Output the (X, Y) coordinate of the center of the cell containing the given text.  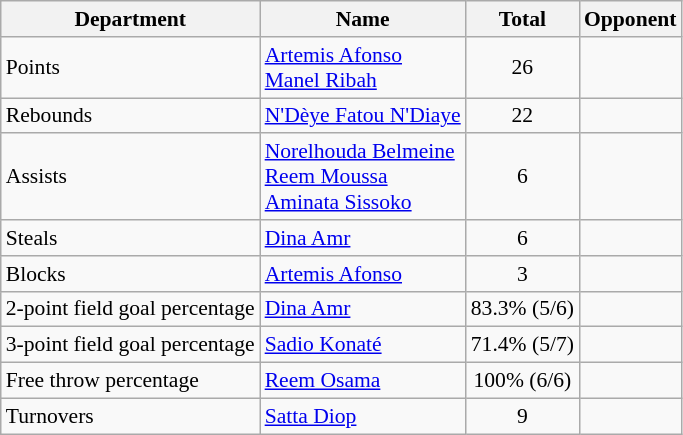
Department (130, 19)
Name (363, 19)
83.3% (5/6) (522, 309)
N'Dèye Fatou N'Diaye (363, 116)
Artemis Afonso Manel Ribah (363, 68)
Turnovers (130, 416)
Opponent (630, 19)
Satta Diop (363, 416)
Reem Osama (363, 381)
Assists (130, 178)
Rebounds (130, 116)
Norelhouda Belmeine Reem Moussa Aminata Sissoko (363, 178)
9 (522, 416)
Sadio Konaté (363, 345)
2-point field goal percentage (130, 309)
Steals (130, 238)
Points (130, 68)
26 (522, 68)
3-point field goal percentage (130, 345)
22 (522, 116)
3 (522, 274)
Total (522, 19)
71.4% (5/7) (522, 345)
Blocks (130, 274)
Artemis Afonso (363, 274)
Free throw percentage (130, 381)
100% (6/6) (522, 381)
